Provide the (X, Y) coordinate of the cell's center where the given text is located.  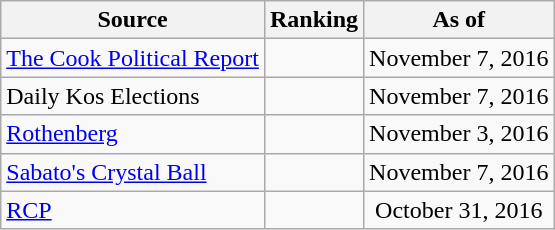
Rothenberg (133, 134)
Sabato's Crystal Ball (133, 172)
The Cook Political Report (133, 58)
November 3, 2016 (459, 134)
RCP (133, 210)
Ranking (314, 20)
Daily Kos Elections (133, 96)
As of (459, 20)
October 31, 2016 (459, 210)
Source (133, 20)
